For the text-containing cell, return its midpoint in [x, y] coordinate format. 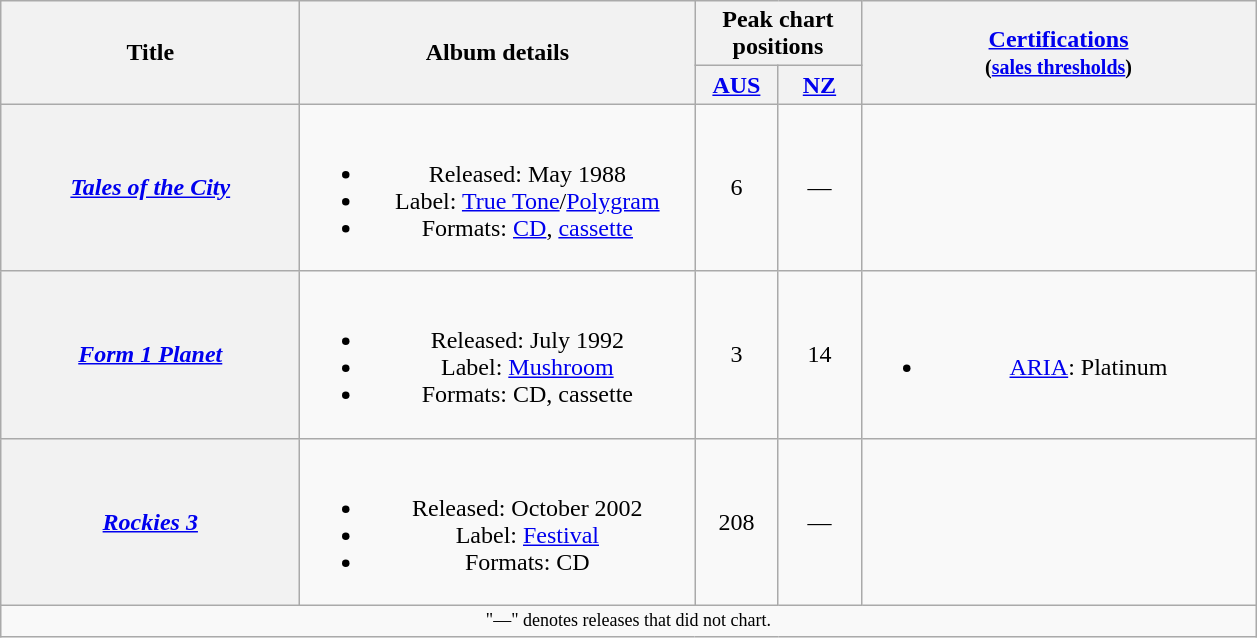
Released: July 1992Label: MushroomFormats: CD, cassette [498, 354]
14 [820, 354]
Peak chartpositions [778, 34]
Certifications(sales thresholds) [1058, 52]
208 [736, 522]
"—" denotes releases that did not chart. [628, 620]
3 [736, 354]
ARIA: Platinum [1058, 354]
Released: October 2002Label: FestivalFormats: CD [498, 522]
Album details [498, 52]
Released: May 1988Label: True Tone/PolygramFormats: CD, cassette [498, 188]
Title [150, 52]
AUS [736, 85]
Rockies 3 [150, 522]
6 [736, 188]
Form 1 Planet [150, 354]
NZ [820, 85]
Tales of the City [150, 188]
